Return the [x, y] coordinate for the center point of the cell that contains the specified text.  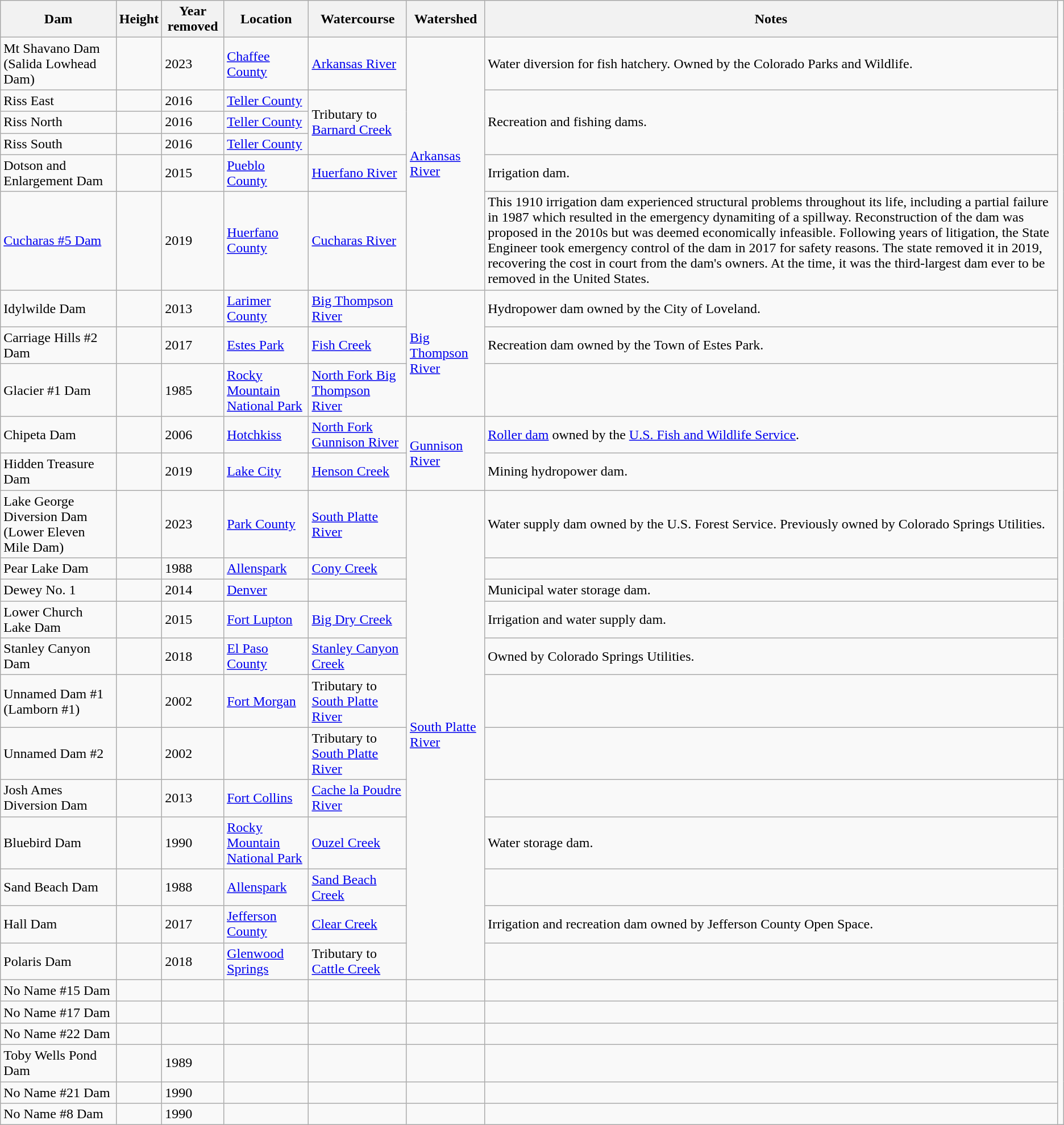
Huerfano County [266, 241]
Stanley Canyon Dam [59, 657]
Estes Park [266, 345]
Recreation and fishing dams. [771, 122]
Chaffee County [266, 64]
Ouzel Creek [358, 843]
Fort Lupton [266, 619]
Roller dam owned by the U.S. Fish and Wildlife Service. [771, 434]
Irrigation and recreation dam owned by Jefferson County Open Space. [771, 924]
Chipeta Dam [59, 434]
Location [266, 19]
Recreation dam owned by the Town of Estes Park. [771, 345]
Unnamed Dam #1 (Lamborn #1) [59, 701]
Water storage dam. [771, 843]
Stanley Canyon Creek [358, 657]
2006 [193, 434]
No Name #21 Dam [59, 1093]
Fish Creek [358, 345]
Lake George Diversion Dam (Lower Eleven Mile Dam) [59, 524]
No Name #15 Dam [59, 990]
Big Dry Creek [358, 619]
Glenwood Springs [266, 961]
Pear Lake Dam [59, 569]
Riss South [59, 144]
Tributary to Cattle Creek [358, 961]
No Name #8 Dam [59, 1114]
Clear Creek [358, 924]
Year removed [193, 19]
Larimer County [266, 308]
Lower Church Lake Dam [59, 619]
Municipal water storage dam. [771, 590]
El Paso County [266, 657]
Owned by Colorado Springs Utilities. [771, 657]
1985 [193, 390]
Water diversion for fish hatchery. Owned by the Colorado Parks and Wildlife. [771, 64]
Jefferson County [266, 924]
Riss East [59, 101]
Denver [266, 590]
Unnamed Dam #2 [59, 753]
Cucharas River [358, 241]
Fort Collins [266, 798]
Huerfano River [358, 173]
Idylwilde Dam [59, 308]
North Fork Big Thompson River [358, 390]
Irrigation and water supply dam. [771, 619]
Cony Creek [358, 569]
Mt Shavano Dam (Salida Lowhead Dam) [59, 64]
Lake City [266, 472]
2014 [193, 590]
North Fork Gunnison River [358, 434]
Tributary to Barnard Creek [358, 122]
Irrigation dam. [771, 173]
Josh Ames Diversion Dam [59, 798]
Hydropower dam owned by the City of Loveland. [771, 308]
Hall Dam [59, 924]
Hidden Treasure Dam [59, 472]
Mining hydropower dam. [771, 472]
Watershed [446, 19]
Polaris Dam [59, 961]
Water supply dam owned by the U.S. Forest Service. Previously owned by Colorado Springs Utilities. [771, 524]
Hotchkiss [266, 434]
Toby Wells Pond Dam [59, 1062]
Gunnison River [446, 453]
Dam [59, 19]
Sand Beach Creek [358, 888]
Henson Creek [358, 472]
Pueblo County [266, 173]
1989 [193, 1062]
Carriage Hills #2 Dam [59, 345]
Park County [266, 524]
Height [139, 19]
Glacier #1 Dam [59, 390]
Dotson and Enlargement Dam [59, 173]
Cucharas #5 Dam [59, 241]
Cache la Poudre River [358, 798]
Bluebird Dam [59, 843]
Fort Morgan [266, 701]
Dewey No. 1 [59, 590]
Sand Beach Dam [59, 888]
No Name #22 Dam [59, 1034]
Riss North [59, 122]
No Name #17 Dam [59, 1012]
Notes [771, 19]
Watercourse [358, 19]
